From the cell containing the given text, extract its center point as [x, y] coordinate. 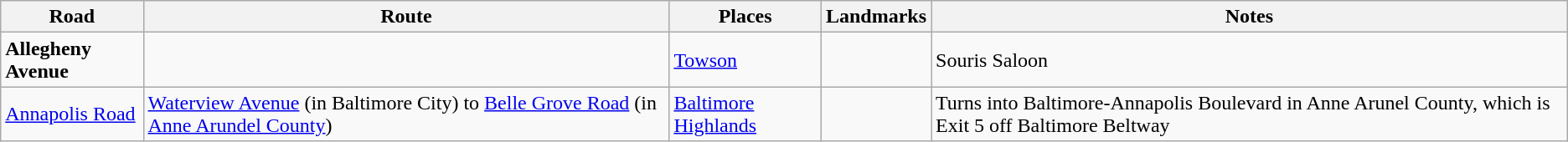
Turns into Baltimore-Annapolis Boulevard in Anne Arunel County, which is Exit 5 off Baltimore Beltway [1250, 114]
Road [72, 17]
Landmarks [876, 17]
Allegheny Avenue [72, 60]
Route [406, 17]
Waterview Avenue (in Baltimore City) to Belle Grove Road (in Anne Arundel County) [406, 114]
Towson [745, 60]
Annapolis Road [72, 114]
Baltimore Highlands [745, 114]
Souris Saloon [1250, 60]
Places [745, 17]
Notes [1250, 17]
